Provide the [X, Y] coordinate of the cell's center where the given text is located.  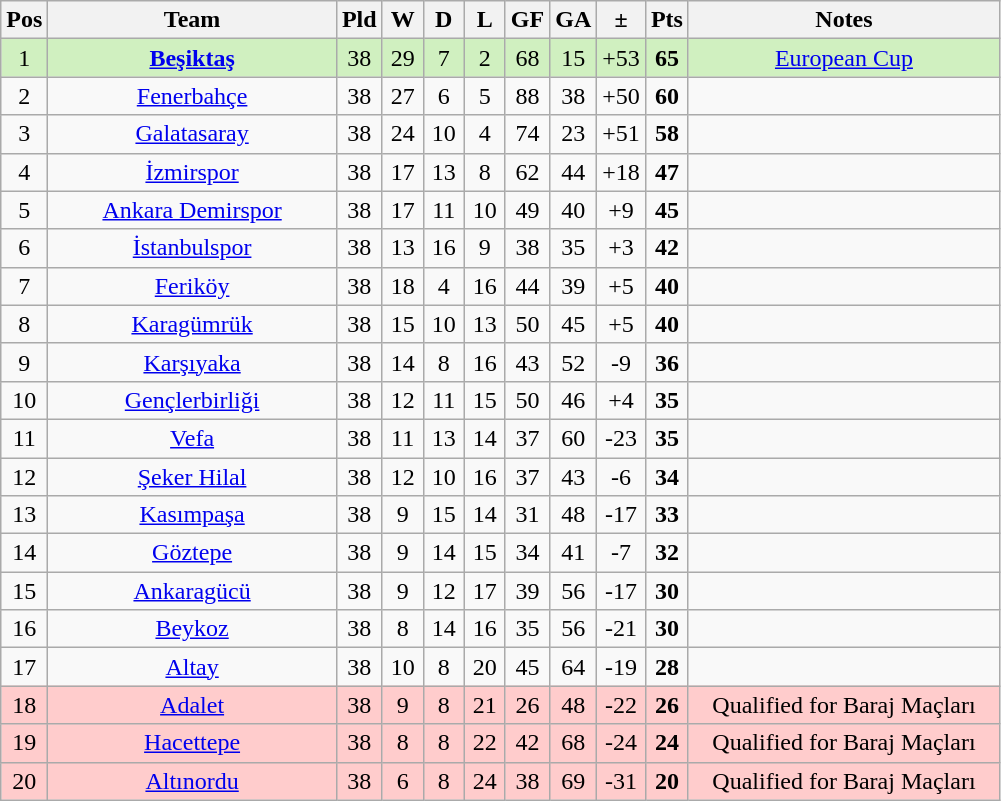
Altay [192, 667]
21 [484, 705]
İstanbulspor [192, 248]
Beykoz [192, 629]
Göztepe [192, 553]
-21 [622, 629]
+4 [622, 400]
Kasımpaşa [192, 515]
74 [527, 134]
Gençlerbirliği [192, 400]
23 [574, 134]
Pts [666, 20]
29 [402, 58]
Fenerbahçe [192, 96]
Hacettepe [192, 743]
41 [574, 553]
19 [24, 743]
L [484, 20]
Karşıyaka [192, 362]
31 [527, 515]
36 [666, 362]
-19 [622, 667]
-7 [622, 553]
3 [24, 134]
Notes [844, 20]
58 [666, 134]
-24 [622, 743]
+18 [622, 172]
64 [574, 667]
Şeker Hilal [192, 477]
D [444, 20]
65 [666, 58]
28 [666, 667]
-9 [622, 362]
Vefa [192, 438]
Galatasaray [192, 134]
69 [574, 781]
32 [666, 553]
İzmirspor [192, 172]
+51 [622, 134]
+9 [622, 210]
88 [527, 96]
49 [527, 210]
Feriköy [192, 286]
Altınordu [192, 781]
W [402, 20]
-31 [622, 781]
+50 [622, 96]
22 [484, 743]
Team [192, 20]
62 [527, 172]
47 [666, 172]
Adalet [192, 705]
Pos [24, 20]
-23 [622, 438]
European Cup [844, 58]
33 [666, 515]
1 [24, 58]
± [622, 20]
-22 [622, 705]
Ankara Demirspor [192, 210]
Karagümrük [192, 324]
46 [574, 400]
52 [574, 362]
-6 [622, 477]
GA [574, 20]
Ankaragücü [192, 591]
+3 [622, 248]
27 [402, 96]
Pld [359, 20]
GF [527, 20]
Beşiktaş [192, 58]
+53 [622, 58]
